From the cell containing the given text, extract its center point as [x, y] coordinate. 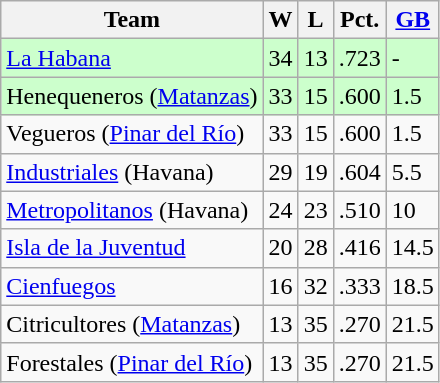
24 [280, 210]
10 [412, 210]
29 [280, 172]
Team [132, 20]
W [280, 20]
.510 [360, 210]
19 [316, 172]
28 [316, 248]
Citricultores (Matanzas) [132, 324]
32 [316, 286]
.723 [360, 58]
20 [280, 248]
GB [412, 20]
L [316, 20]
.333 [360, 286]
Isla de la Juventud [132, 248]
34 [280, 58]
Metropolitanos (Havana) [132, 210]
5.5 [412, 172]
23 [316, 210]
- [412, 58]
.416 [360, 248]
La Habana [132, 58]
.604 [360, 172]
18.5 [412, 286]
Pct. [360, 20]
14.5 [412, 248]
16 [280, 286]
Industriales (Havana) [132, 172]
Vegueros (Pinar del Río) [132, 134]
Henequeneros (Matanzas) [132, 96]
Cienfuegos [132, 286]
Forestales (Pinar del Río) [132, 362]
